Provide the (x, y) coordinate of the cell's center where the given text is located.  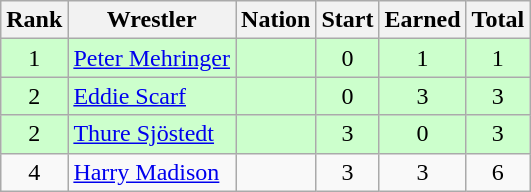
Rank (34, 20)
Thure Sjöstedt (152, 134)
Start (348, 20)
4 (34, 172)
Total (498, 20)
Harry Madison (152, 172)
6 (498, 172)
Wrestler (152, 20)
Earned (422, 20)
Peter Mehringer (152, 58)
Eddie Scarf (152, 96)
Nation (276, 20)
